Detect which cell encompasses the target text, then output its [X, Y] center coordinate. 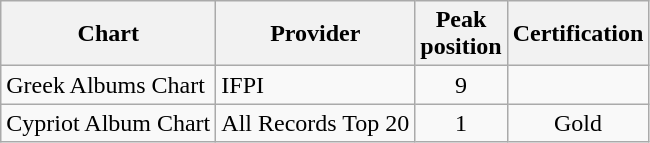
9 [461, 85]
Cypriot Album Chart [108, 123]
1 [461, 123]
All Records Top 20 [316, 123]
Gold [578, 123]
Provider [316, 34]
Certification [578, 34]
Chart [108, 34]
IFPI [316, 85]
Greek Albums Chart [108, 85]
Peakposition [461, 34]
